Determine the (x, y) coordinate at the center of the cell enclosing the given text.  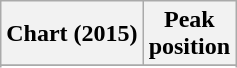
Chart (2015) (72, 34)
Peak position (189, 34)
